Output the [X, Y] coordinate of the center of the cell containing the given text.  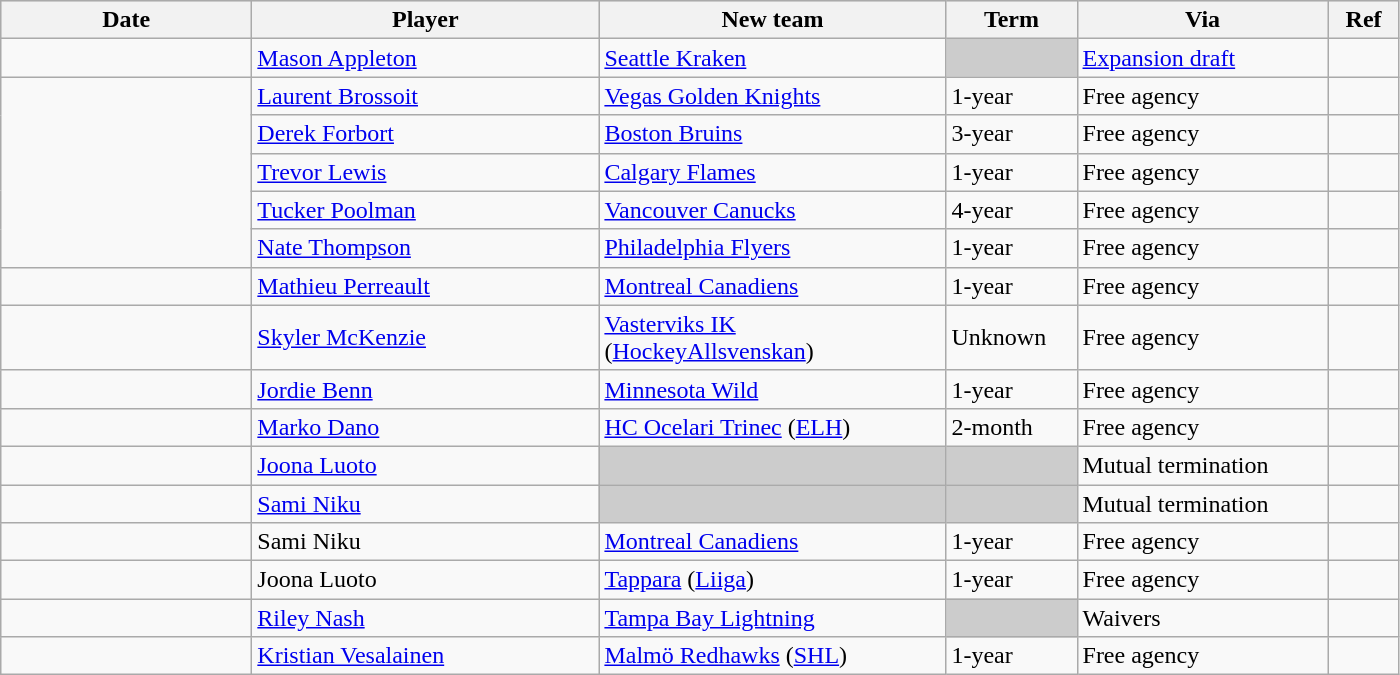
Mathieu Perreault [426, 286]
4-year [1012, 210]
HC Ocelari Trinec (ELH) [772, 427]
Vancouver Canucks [772, 210]
Mason Appleton [426, 58]
Calgary Flames [772, 172]
Jordie Benn [426, 389]
Term [1012, 20]
Marko Dano [426, 427]
Tucker Poolman [426, 210]
Derek Forbort [426, 134]
New team [772, 20]
Expansion draft [1202, 58]
Via [1202, 20]
Trevor Lewis [426, 172]
Tappara (Liiga) [772, 580]
Vegas Golden Knights [772, 96]
Vasterviks IK (HockeyAllsvenskan) [772, 338]
Boston Bruins [772, 134]
Unknown [1012, 338]
2-month [1012, 427]
Ref [1364, 20]
Minnesota Wild [772, 389]
3-year [1012, 134]
Malmö Redhawks (SHL) [772, 656]
Seattle Kraken [772, 58]
Nate Thompson [426, 248]
Philadelphia Flyers [772, 248]
Player [426, 20]
Date [126, 20]
Tampa Bay Lightning [772, 618]
Laurent Brossoit [426, 96]
Waivers [1202, 618]
Riley Nash [426, 618]
Skyler McKenzie [426, 338]
Kristian Vesalainen [426, 656]
